Search for the cell housing the specified text and yield its [x, y] center coordinate. 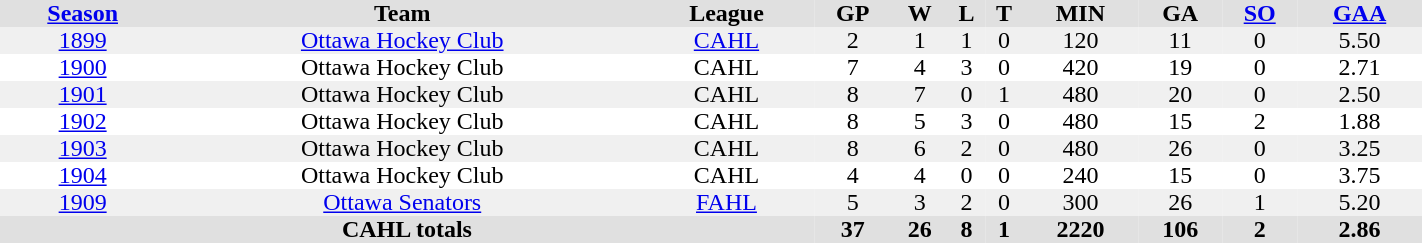
1902 [82, 122]
106 [1180, 230]
300 [1080, 202]
2.86 [1360, 230]
Season [82, 14]
3.75 [1360, 176]
L [966, 14]
Ottawa Senators [402, 202]
1899 [82, 40]
MIN [1080, 14]
37 [853, 230]
5.50 [1360, 40]
GP [853, 14]
5.20 [1360, 202]
120 [1080, 40]
2220 [1080, 230]
GAA [1360, 14]
6 [920, 148]
11 [1180, 40]
T [1004, 14]
Team [402, 14]
1909 [82, 202]
GA [1180, 14]
FAHL [726, 202]
League [726, 14]
2.50 [1360, 94]
CAHL totals [407, 230]
1904 [82, 176]
19 [1180, 68]
1.88 [1360, 122]
1903 [82, 148]
2.71 [1360, 68]
1901 [82, 94]
1900 [82, 68]
20 [1180, 94]
SO [1260, 14]
W [920, 14]
420 [1080, 68]
3.25 [1360, 148]
240 [1080, 176]
